Determine the [x, y] coordinate at the center of the cell enclosing the given text.  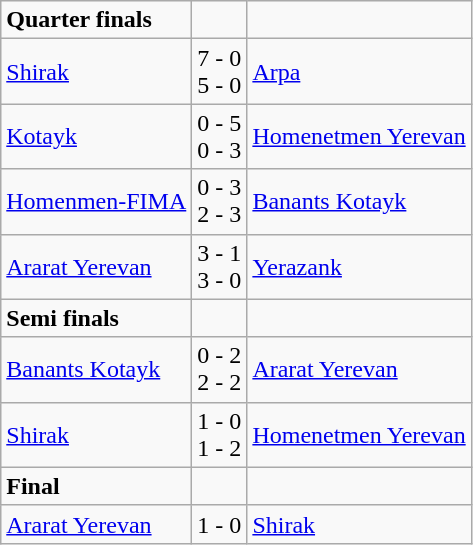
Quarter finals [96, 20]
Yerazank [359, 266]
0 - 32 - 3 [220, 202]
Homenmen-FIMA [96, 202]
1 - 01 - 2 [220, 434]
0 - 22 - 2 [220, 370]
1 - 0 [220, 524]
Semi finals [96, 318]
7 - 05 - 0 [220, 72]
Final [96, 486]
Kotayk [96, 136]
0 - 50 - 3 [220, 136]
3 - 13 - 0 [220, 266]
Arpa [359, 72]
